Locate the cell with the specified text and output its (X, Y) center coordinate. 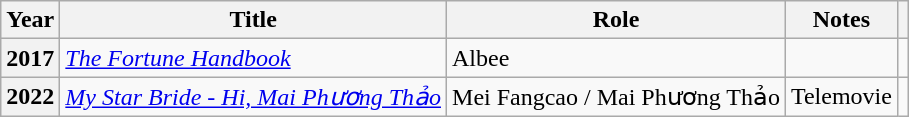
Mei Fangcao / Mai Phương Thảo (616, 97)
Albee (616, 58)
Telemovie (841, 97)
Year (30, 20)
The Fortune Handbook (254, 58)
Title (254, 20)
My Star Bride - Hi, Mai Phương Thảo (254, 97)
2017 (30, 58)
Role (616, 20)
Notes (841, 20)
2022 (30, 97)
